Return [X, Y] of the center of cell containing provided text 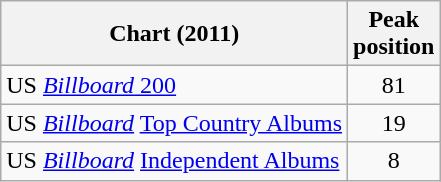
US Billboard 200 [174, 85]
US Billboard Independent Albums [174, 161]
Chart (2011) [174, 34]
US Billboard Top Country Albums [174, 123]
19 [394, 123]
8 [394, 161]
81 [394, 85]
Peakposition [394, 34]
